Return the [x, y] coordinate for the center point of the cell that contains the specified text.  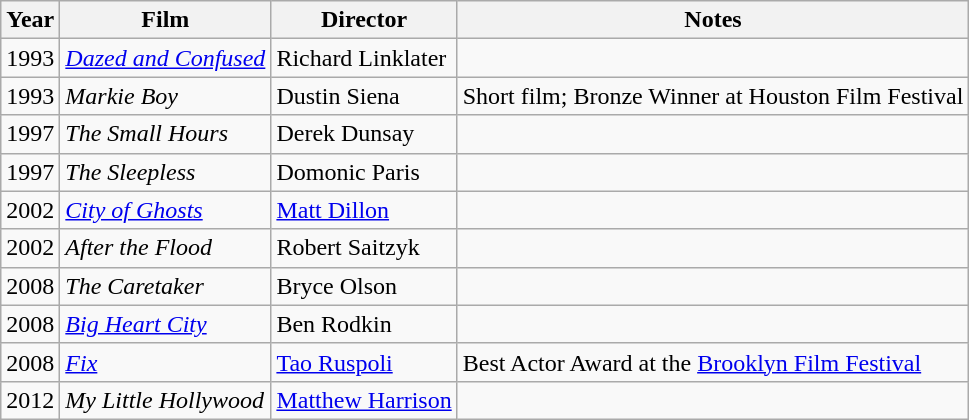
Year [30, 20]
Short film; Bronze Winner at Houston Film Festival [713, 96]
Derek Dunsay [364, 134]
The Small Hours [166, 134]
Tao Ruspoli [364, 362]
2012 [30, 400]
Notes [713, 20]
Domonic Paris [364, 172]
Dustin Siena [364, 96]
Bryce Olson [364, 286]
My Little Hollywood [166, 400]
Matthew Harrison [364, 400]
Ben Rodkin [364, 324]
Dazed and Confused [166, 58]
Richard Linklater [364, 58]
City of Ghosts [166, 210]
Fix [166, 362]
Director [364, 20]
Markie Boy [166, 96]
Best Actor Award at the Brooklyn Film Festival [713, 362]
Robert Saitzyk [364, 248]
Film [166, 20]
Big Heart City [166, 324]
After the Flood [166, 248]
Matt Dillon [364, 210]
The Caretaker [166, 286]
The Sleepless [166, 172]
